Find where the given text appears and provide that cell's center as (x, y) coordinate. 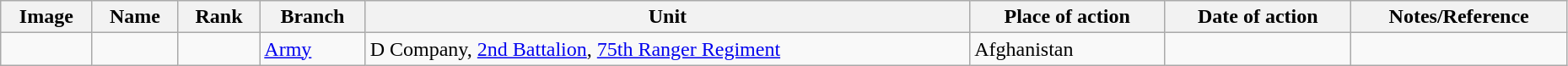
D Company, 2nd Battalion, 75th Ranger Regiment (667, 49)
Place of action (1068, 17)
Army (312, 49)
Rank (219, 17)
Date of action (1258, 17)
Afghanistan (1068, 49)
Name (135, 17)
Branch (312, 17)
Unit (667, 17)
Notes/Reference (1459, 17)
Image (46, 17)
